Output the (X, Y) coordinate of the center of the cell containing the given text.  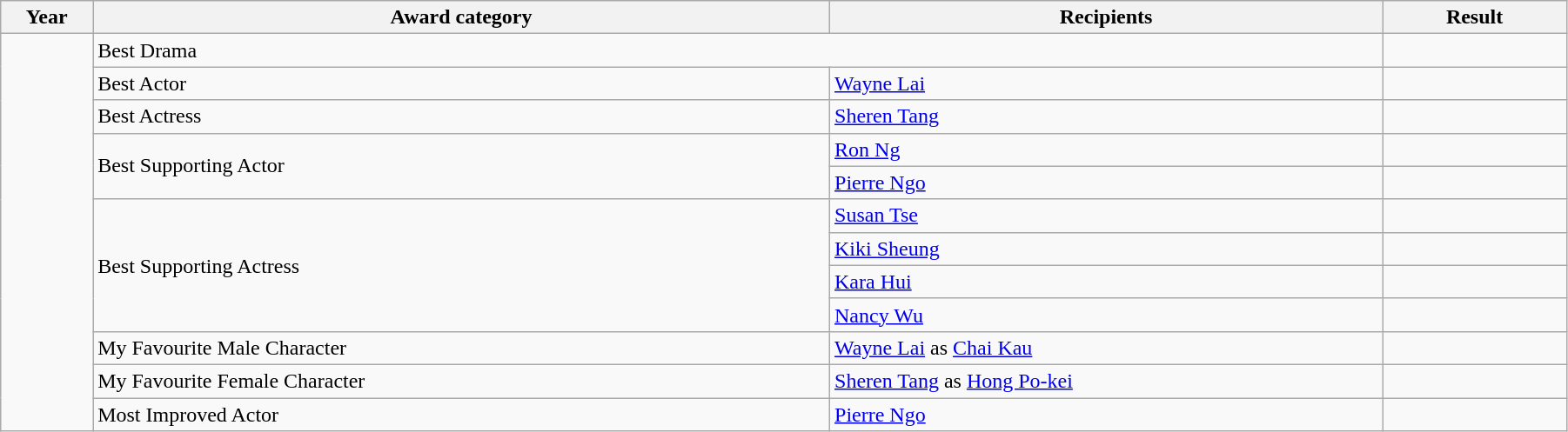
Best Drama (738, 50)
Kara Hui (1107, 282)
Award category (461, 17)
Wayne Lai (1107, 83)
Most Improved Actor (461, 415)
Best Actress (461, 116)
Ron Ng (1107, 150)
My Favourite Male Character (461, 348)
Result (1475, 17)
Sheren Tang as Hong Po-kei (1107, 381)
Best Supporting Actor (461, 166)
Recipients (1107, 17)
Best Actor (461, 83)
My Favourite Female Character (461, 381)
Best Supporting Actress (461, 265)
Year (47, 17)
Susan Tse (1107, 216)
Wayne Lai as Chai Kau (1107, 348)
Nancy Wu (1107, 315)
Kiki Sheung (1107, 249)
Sheren Tang (1107, 116)
